Extract the (x, y) coordinate from the center of the cell holding the provided text.  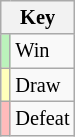
Draw (42, 85)
Key (38, 17)
Win (42, 51)
Defeat (42, 118)
